Find where the given text appears and provide that cell's center as (x, y) coordinate. 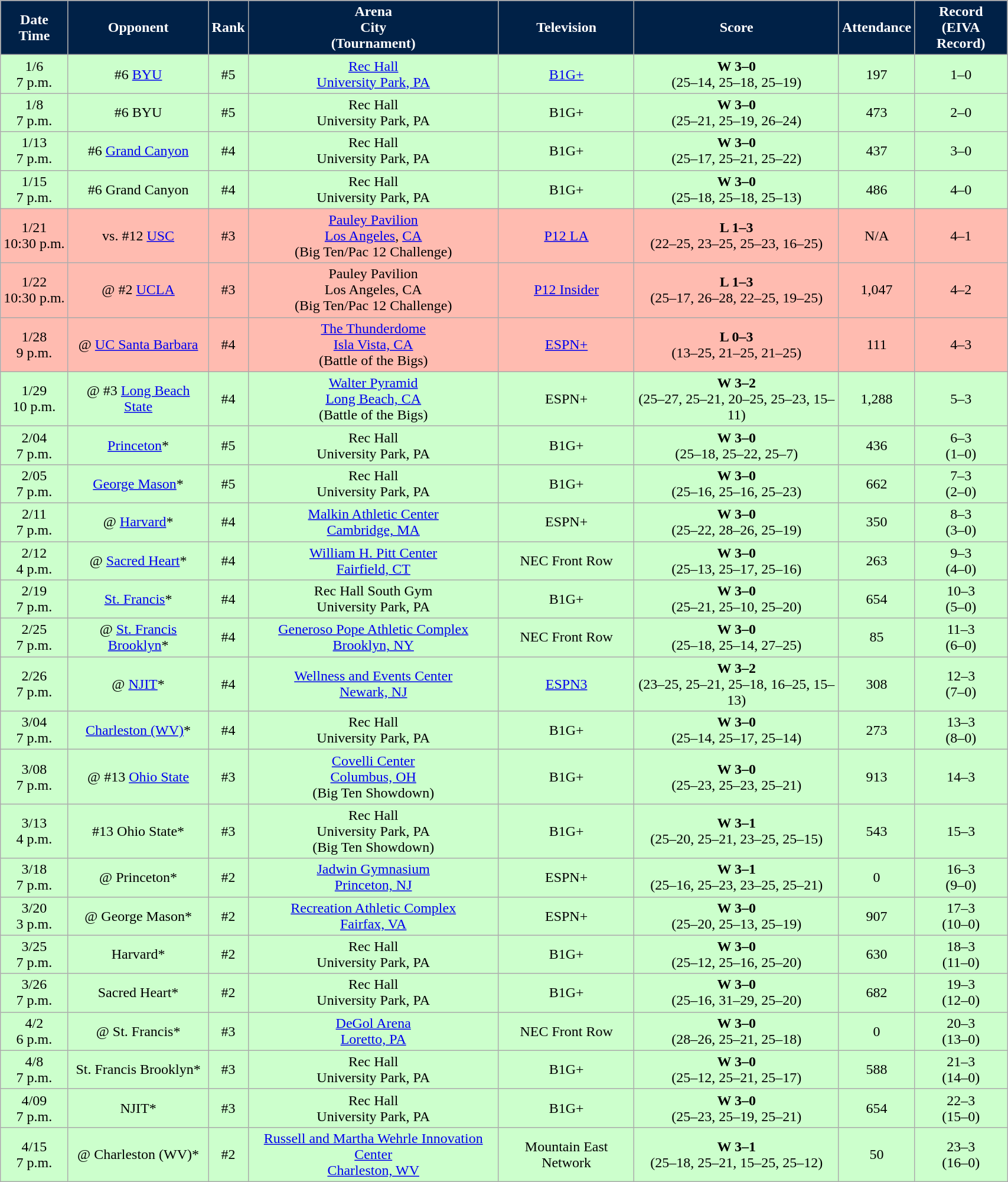
Record(EIVA Record) (961, 28)
#13 Ohio State* (138, 831)
1/137 p.m. (34, 151)
Recreation Athletic ComplexFairfax, VA (373, 916)
3–0 (961, 151)
437 (876, 151)
11–3(6–0) (961, 638)
W 3–0(25–18, 25–14, 27–25) (736, 638)
3/134 p.m. (34, 831)
Rank (228, 28)
@ George Mason* (138, 916)
P12 LA (566, 236)
Sacred Heart* (138, 992)
W 3–0(25–14, 25–18, 25–19) (736, 74)
14–3 (961, 777)
588 (876, 1069)
Rec HallUniversity Park, PA(Big Ten Showdown) (373, 831)
15–3 (961, 831)
Charleston (WV)* (138, 730)
Wellness and Events CenterNewark, NJ (373, 684)
NJIT* (138, 1108)
8–3(3–0) (961, 522)
2/197 p.m. (34, 599)
19–3(12–0) (961, 992)
13–3(8–0) (961, 730)
10–3(5–0) (961, 599)
1–0 (961, 74)
Jadwin GymnasiumPrinceton, NJ (373, 878)
W 3–1(25–18, 25–21, 15–25, 25–12) (736, 1154)
2/267 p.m. (34, 684)
@ NJIT* (138, 684)
2/117 p.m. (34, 522)
W 3–0(25–18, 25–18, 25–13) (736, 189)
W 3–0(25–22, 28–26, 25–19) (736, 522)
486 (876, 189)
436 (876, 445)
P12 Insider (566, 290)
1/67 p.m. (34, 74)
4/097 p.m. (34, 1108)
George Mason* (138, 483)
543 (876, 831)
4–0 (961, 189)
2/257 p.m. (34, 638)
Opponent (138, 28)
N/A (876, 236)
Generoso Pope Athletic ComplexBrooklyn, NY (373, 638)
DeGol ArenaLoretto, PA (373, 1031)
3/267 p.m. (34, 992)
263 (876, 560)
Attendance (876, 28)
85 (876, 638)
L 0–3(13–25, 21–25, 21–25) (736, 344)
W 3–0(25–20, 25–13, 25–19) (736, 916)
W 3–0(25–17, 25–21, 25–22) (736, 151)
ESPN3 (566, 684)
@ Princeton* (138, 878)
Rec Hall South GymUniversity Park, PA (373, 599)
@ Sacred Heart* (138, 560)
2/124 p.m. (34, 560)
Walter PyramidLong Beach, CA(Battle of the Bigs) (373, 399)
16–3(9–0) (961, 878)
2/047 p.m. (34, 445)
W 3–1(25–20, 25–21, 23–25, 25–15) (736, 831)
682 (876, 992)
3/087 p.m. (34, 777)
L 1–3(25–17, 26–28, 22–25, 19–25) (736, 290)
350 (876, 522)
Malkin Athletic CenterCambridge, MA (373, 522)
1,288 (876, 399)
3/047 p.m. (34, 730)
3/187 p.m. (34, 878)
The ThunderdomeIsla Vista, CA(Battle of the Bigs) (373, 344)
W 3–0(25–13, 25–17, 25–16) (736, 560)
Mountain East Network (566, 1154)
4–1 (961, 236)
W 3–1(25–16, 25–23, 23–25, 25–21) (736, 878)
18–3(11–0) (961, 955)
2/057 p.m. (34, 483)
W 3–0(25–23, 25–23, 25–21) (736, 777)
W 3–0(25–16, 31–29, 25–20) (736, 992)
913 (876, 777)
W 3–0(25–12, 25–21, 25–17) (736, 1069)
@ Harvard* (138, 522)
4/87 p.m. (34, 1069)
W 3–0(25–12, 25–16, 25–20) (736, 955)
473 (876, 112)
273 (876, 730)
12–3(7–0) (961, 684)
662 (876, 483)
50 (876, 1154)
@ St. Francis* (138, 1031)
Covelli CenterColumbus, OH(Big Ten Showdown) (373, 777)
St. Francis* (138, 599)
907 (876, 916)
1/2910 p.m. (34, 399)
Television (566, 28)
W 3–0(25–21, 25–19, 26–24) (736, 112)
@ #13 Ohio State (138, 777)
vs. #12 USC (138, 236)
St. Francis Brooklyn* (138, 1069)
5–3 (961, 399)
W 3–2(23–25, 25–21, 25–18, 16–25, 15–13) (736, 684)
W 3–0(25–21, 25–10, 25–20) (736, 599)
1/289 p.m. (34, 344)
@ #2 UCLA (138, 290)
Princeton* (138, 445)
197 (876, 74)
308 (876, 684)
4/26 p.m. (34, 1031)
@ St. Francis Brooklyn* (138, 638)
1/87 p.m. (34, 112)
Harvard* (138, 955)
@ #3 Long Beach State (138, 399)
@ UC Santa Barbara (138, 344)
ArenaCity(Tournament) (373, 28)
1/157 p.m. (34, 189)
23–3(16–0) (961, 1154)
William H. Pitt CenterFairfield, CT (373, 560)
W 3–0(25–23, 25–19, 25–21) (736, 1108)
1/2110:30 p.m. (34, 236)
2–0 (961, 112)
21–3(14–0) (961, 1069)
17–3(10–0) (961, 916)
W 3–0(25–14, 25–17, 25–14) (736, 730)
DateTime (34, 28)
4–3 (961, 344)
4–2 (961, 290)
20–3(13–0) (961, 1031)
W 3–2(25–27, 25–21, 20–25, 25–23, 15–11) (736, 399)
L 1–3(22–25, 23–25, 25–23, 16–25) (736, 236)
630 (876, 955)
Score (736, 28)
22–3(15–0) (961, 1108)
3/257 p.m. (34, 955)
1/2210:30 p.m. (34, 290)
6–3(1–0) (961, 445)
@ Charleston (WV)* (138, 1154)
111 (876, 344)
4/157 p.m. (34, 1154)
W 3–0(25–18, 25–22, 25–7) (736, 445)
1,047 (876, 290)
3/203 p.m. (34, 916)
Russell and Martha Wehrle Innovation CenterCharleston, WV (373, 1154)
7–3(2–0) (961, 483)
W 3–0(25–16, 25–16, 25–23) (736, 483)
9–3(4–0) (961, 560)
W 3–0(28–26, 25–21, 25–18) (736, 1031)
